From the cell containing the given text, extract its center point as [X, Y] coordinate. 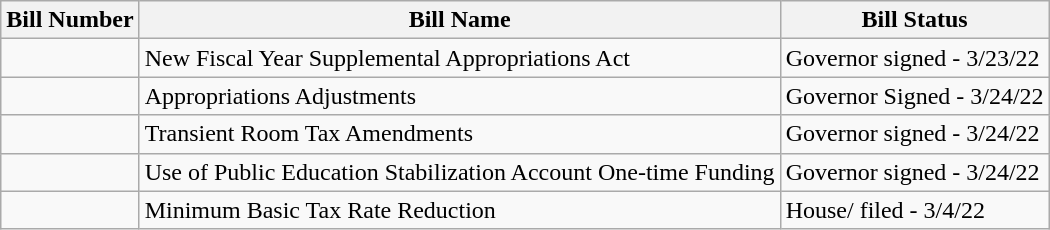
Appropriations Adjustments [460, 96]
Minimum Basic Tax Rate Reduction [460, 210]
New Fiscal Year Supplemental Appropriations Act [460, 58]
Bill Name [460, 20]
Bill Status [914, 20]
Transient Room Tax Amendments [460, 134]
Governor Signed - 3/24/22 [914, 96]
Bill Number [70, 20]
Governor signed - 3/23/22 [914, 58]
House/ filed - 3/4/22 [914, 210]
Use of Public Education Stabilization Account One-time Funding [460, 172]
